Provide the (x, y) coordinate of the cell's center where the given text is located.  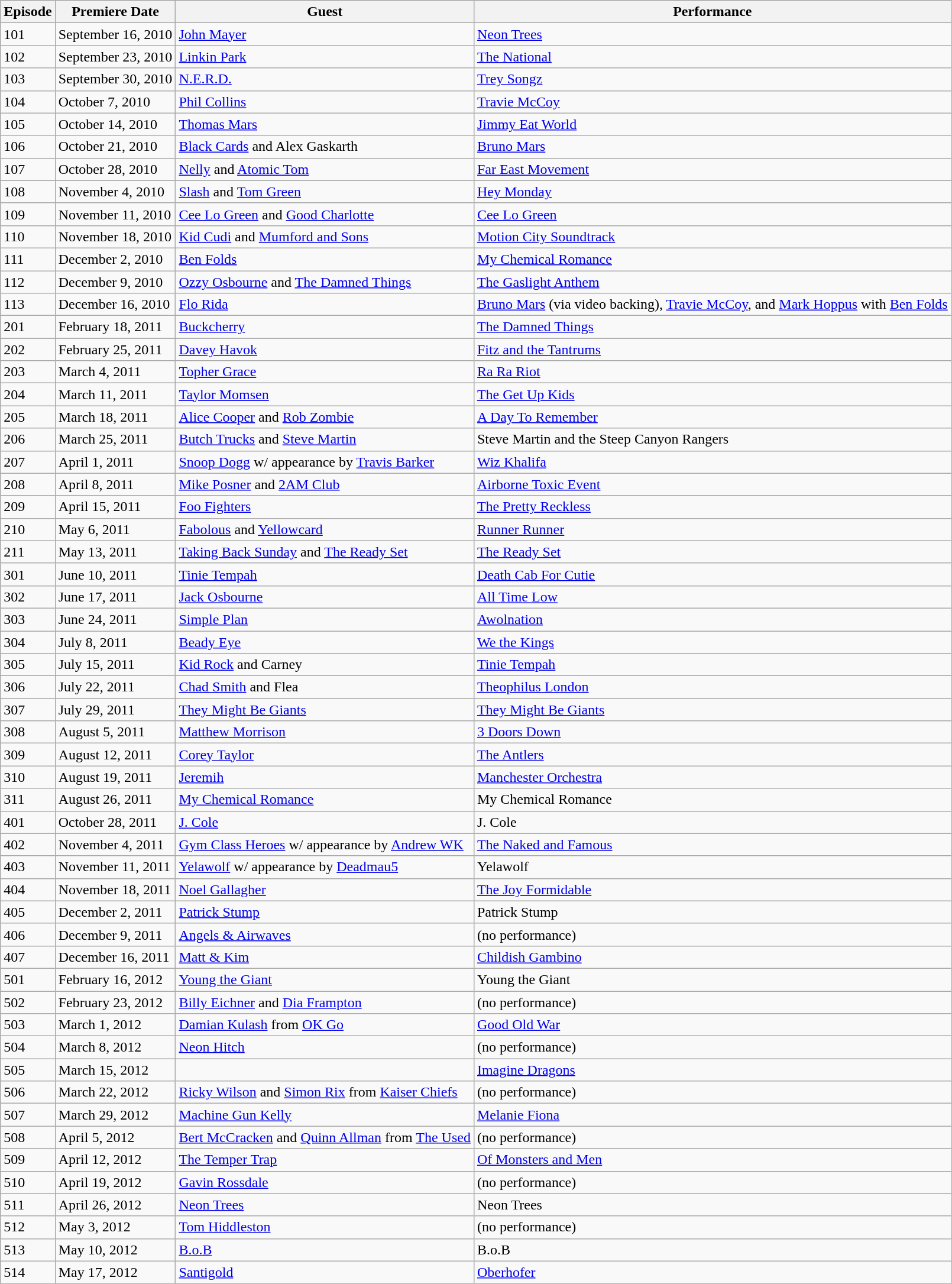
Premiere Date (115, 12)
206 (28, 439)
The Get Up Kids (712, 394)
Jimmy Eat World (712, 124)
Motion City Soundtrack (712, 237)
104 (28, 102)
December 16, 2010 (115, 305)
December 9, 2010 (115, 282)
207 (28, 462)
March 25, 2011 (115, 439)
405 (28, 912)
Bruno Mars (712, 147)
Chad Smith and Flea (325, 687)
Fitz and the Tantrums (712, 350)
November 11, 2010 (115, 214)
Matthew Morrison (325, 732)
508 (28, 1137)
October 28, 2011 (115, 822)
The Joy Formidable (712, 890)
May 6, 2011 (115, 529)
October 14, 2010 (115, 124)
Angels & Airwaves (325, 934)
September 16, 2010 (115, 34)
208 (28, 484)
Topher Grace (325, 372)
Good Old War (712, 1025)
Oberhofer (712, 1272)
Cee Lo Green (712, 214)
December 16, 2011 (115, 957)
Wiz Khalifa (712, 462)
514 (28, 1272)
November 18, 2010 (115, 237)
October 28, 2010 (115, 169)
509 (28, 1160)
July 29, 2011 (115, 710)
The Gaslight Anthem (712, 282)
211 (28, 552)
March 22, 2012 (115, 1092)
201 (28, 327)
April 26, 2012 (115, 1205)
Childish Gambino (712, 957)
304 (28, 642)
Imagine Dragons (712, 1070)
September 23, 2010 (115, 57)
Ra Ra Riot (712, 372)
May 10, 2012 (115, 1250)
March 15, 2012 (115, 1070)
Theophilus London (712, 687)
Gym Class Heroes w/ appearance by Andrew WK (325, 845)
The Naked and Famous (712, 845)
Runner Runner (712, 529)
401 (28, 822)
505 (28, 1070)
John Mayer (325, 34)
Damian Kulash from OK Go (325, 1025)
Travie McCoy (712, 102)
Ozzy Osbourne and The Damned Things (325, 282)
The National (712, 57)
502 (28, 1002)
November 4, 2010 (115, 192)
April 15, 2011 (115, 507)
510 (28, 1182)
302 (28, 597)
Snoop Dogg w/ appearance by Travis Barker (325, 462)
Trey Songz (712, 79)
307 (28, 710)
The Damned Things (712, 327)
Of Monsters and Men (712, 1160)
A Day To Remember (712, 417)
Guest (325, 12)
Taking Back Sunday and The Ready Set (325, 552)
507 (28, 1115)
Kid Cudi and Mumford and Sons (325, 237)
The Temper Trap (325, 1160)
Fabolous and Yellowcard (325, 529)
203 (28, 372)
Cee Lo Green and Good Charlotte (325, 214)
Ben Folds (325, 259)
301 (28, 574)
July 15, 2011 (115, 665)
December 2, 2011 (115, 912)
Machine Gun Kelly (325, 1115)
Mike Posner and 2AM Club (325, 484)
Taylor Momsen (325, 394)
406 (28, 934)
110 (28, 237)
April 5, 2012 (115, 1137)
113 (28, 305)
Manchester Orchestra (712, 777)
3 Doors Down (712, 732)
504 (28, 1047)
310 (28, 777)
506 (28, 1092)
Yelawolf w/ appearance by Deadmau5 (325, 867)
Noel Gallagher (325, 890)
309 (28, 755)
Beady Eye (325, 642)
103 (28, 79)
The Ready Set (712, 552)
Simple Plan (325, 619)
August 5, 2011 (115, 732)
August 26, 2011 (115, 800)
June 17, 2011 (115, 597)
Bruno Mars (via video backing), Travie McCoy, and Mark Hoppus with Ben Folds (712, 305)
311 (28, 800)
March 11, 2011 (115, 394)
April 19, 2012 (115, 1182)
March 1, 2012 (115, 1025)
Steve Martin and the Steep Canyon Rangers (712, 439)
The Pretty Reckless (712, 507)
April 1, 2011 (115, 462)
Flo Rida (325, 305)
November 11, 2011 (115, 867)
Kid Rock and Carney (325, 665)
Nelly and Atomic Tom (325, 169)
Buckcherry (325, 327)
Tom Hiddleston (325, 1227)
October 21, 2010 (115, 147)
101 (28, 34)
February 18, 2011 (115, 327)
Melanie Fiona (712, 1115)
December 2, 2010 (115, 259)
February 16, 2012 (115, 979)
204 (28, 394)
107 (28, 169)
February 25, 2011 (115, 350)
June 10, 2011 (115, 574)
Slash and Tom Green (325, 192)
Death Cab For Cutie (712, 574)
March 29, 2012 (115, 1115)
303 (28, 619)
108 (28, 192)
202 (28, 350)
109 (28, 214)
May 17, 2012 (115, 1272)
209 (28, 507)
Yelawolf (712, 867)
Jack Osbourne (325, 597)
Neon Hitch (325, 1047)
111 (28, 259)
Gavin Rossdale (325, 1182)
November 4, 2011 (115, 845)
August 19, 2011 (115, 777)
407 (28, 957)
Santigold (325, 1272)
August 12, 2011 (115, 755)
Airborne Toxic Event (712, 484)
308 (28, 732)
Thomas Mars (325, 124)
305 (28, 665)
Ricky Wilson and Simon Rix from Kaiser Chiefs (325, 1092)
Jeremih (325, 777)
July 22, 2011 (115, 687)
October 7, 2010 (115, 102)
Far East Movement (712, 169)
All Time Low (712, 597)
Billy Eichner and Dia Frampton (325, 1002)
105 (28, 124)
102 (28, 57)
March 18, 2011 (115, 417)
May 3, 2012 (115, 1227)
306 (28, 687)
The Antlers (712, 755)
501 (28, 979)
We the Kings (712, 642)
Episode (28, 12)
April 12, 2012 (115, 1160)
June 24, 2011 (115, 619)
Matt & Kim (325, 957)
Performance (712, 12)
511 (28, 1205)
December 9, 2011 (115, 934)
Davey Havok (325, 350)
Awolnation (712, 619)
210 (28, 529)
Bert McCracken and Quinn Allman from The Used (325, 1137)
September 30, 2010 (115, 79)
112 (28, 282)
205 (28, 417)
Hey Monday (712, 192)
Black Cards and Alex Gaskarth (325, 147)
May 13, 2011 (115, 552)
November 18, 2011 (115, 890)
512 (28, 1227)
Linkin Park (325, 57)
N.E.R.D. (325, 79)
March 4, 2011 (115, 372)
July 8, 2011 (115, 642)
February 23, 2012 (115, 1002)
503 (28, 1025)
April 8, 2011 (115, 484)
Alice Cooper and Rob Zombie (325, 417)
403 (28, 867)
Phil Collins (325, 102)
106 (28, 147)
402 (28, 845)
Butch Trucks and Steve Martin (325, 439)
March 8, 2012 (115, 1047)
513 (28, 1250)
404 (28, 890)
Foo Fighters (325, 507)
Corey Taylor (325, 755)
